Output the (x, y) coordinate of the center of the cell containing the given text.  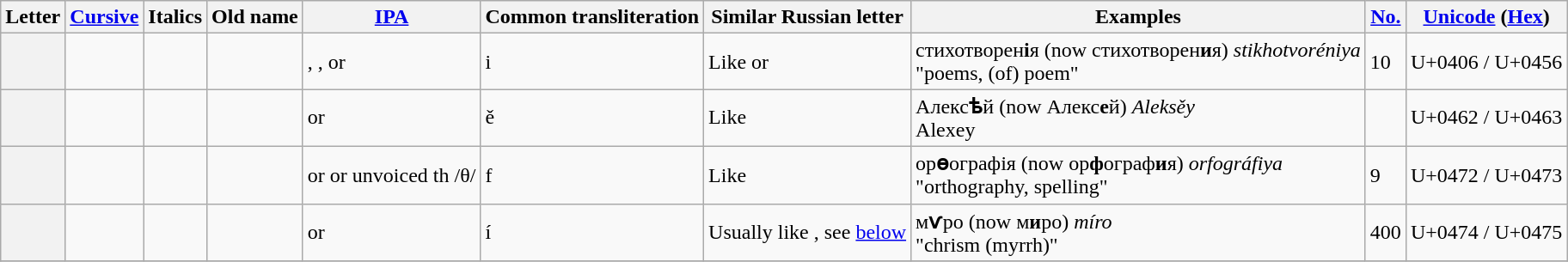
Letter (33, 17)
Алексѣй (now Алексей) AleksěyAlexey (1138, 119)
мѵро (now миро) míro"chrism (myrrh)" (1138, 232)
U+0472 / U+0473 (1485, 175)
орѳографія (now орфография) orfográfiya"orthography, spelling" (1138, 175)
U+0406 / U+0456 (1485, 62)
Similar Russian letter (808, 17)
No. (1386, 17)
ě (592, 119)
Italics (175, 17)
or or unvoiced th /θ/ (392, 175)
U+0474 / U+0475 (1485, 232)
Old name (255, 17)
IPA (392, 17)
f (592, 175)
U+0462 / U+0463 (1485, 119)
í (592, 232)
Cursive (105, 17)
9 (1386, 175)
Common transliteration (592, 17)
Unicode (Hex) (1485, 17)
Usually like , see below (808, 232)
Like or (808, 62)
, , or (392, 62)
10 (1386, 62)
i (592, 62)
400 (1386, 232)
стихотворенія (now стихотворения) stikhotvoréniya"poems, (of) poem" (1138, 62)
Examples (1138, 17)
